From the cell containing the given text, extract its center point as [X, Y] coordinate. 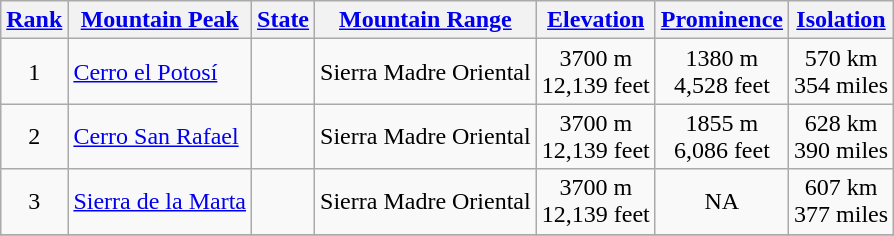
570 km354 miles [842, 72]
1 [34, 72]
Isolation [842, 20]
628 km390 miles [842, 136]
Cerro el Potosí [160, 72]
3 [34, 202]
Cerro San Rafael [160, 136]
Rank [34, 20]
Sierra de la Marta [160, 202]
607 km377 miles [842, 202]
2 [34, 136]
1380 m4,528 feet [722, 72]
Mountain Range [426, 20]
1855 m6,086 feet [722, 136]
Mountain Peak [160, 20]
Elevation [596, 20]
NA [722, 202]
Prominence [722, 20]
State [284, 20]
